Determine the [x, y] coordinate at the center of the cell enclosing the given text.  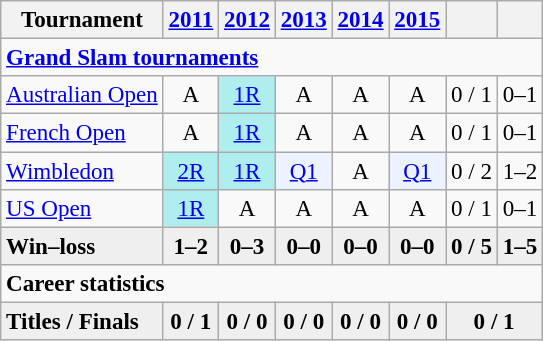
US Open [82, 209]
Titles / Finals [82, 322]
2013 [304, 20]
2015 [418, 20]
1–5 [520, 246]
0–3 [248, 246]
2011 [191, 20]
Australian Open [82, 95]
0 / 2 [472, 171]
2012 [248, 20]
Grand Slam tournaments [272, 58]
Career statistics [272, 284]
Tournament [82, 20]
2R [191, 171]
2014 [360, 20]
Wimbledon [82, 171]
Win–loss [82, 246]
0 / 5 [472, 246]
French Open [82, 133]
